For the text-containing cell, return its midpoint in (x, y) coordinate format. 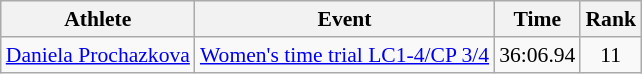
Rank (610, 19)
Women's time trial LC1-4/CP 3/4 (344, 55)
Daniela Prochazkova (98, 55)
11 (610, 55)
36:06.94 (537, 55)
Athlete (98, 19)
Event (344, 19)
Time (537, 19)
